From the cell containing the given text, extract its center point as [X, Y] coordinate. 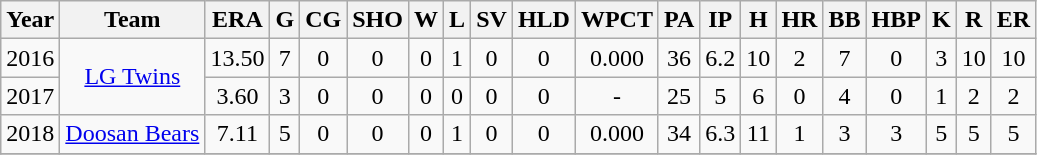
6 [758, 96]
25 [678, 96]
LG Twins [132, 77]
SV [492, 20]
ER [1013, 20]
W [426, 20]
HBP [896, 20]
36 [678, 58]
BB [844, 20]
WPCT [616, 20]
13.50 [238, 58]
HR [800, 20]
IP [720, 20]
H [758, 20]
Year [30, 20]
R [974, 20]
Team [132, 20]
2016 [30, 58]
6.2 [720, 58]
HLD [544, 20]
6.3 [720, 134]
G [285, 20]
2017 [30, 96]
SHO [378, 20]
2018 [30, 134]
PA [678, 20]
11 [758, 134]
7.11 [238, 134]
K [941, 20]
Doosan Bears [132, 134]
- [616, 96]
34 [678, 134]
4 [844, 96]
3.60 [238, 96]
ERA [238, 20]
L [458, 20]
CG [324, 20]
